Return [X, Y] of the center of cell containing provided text 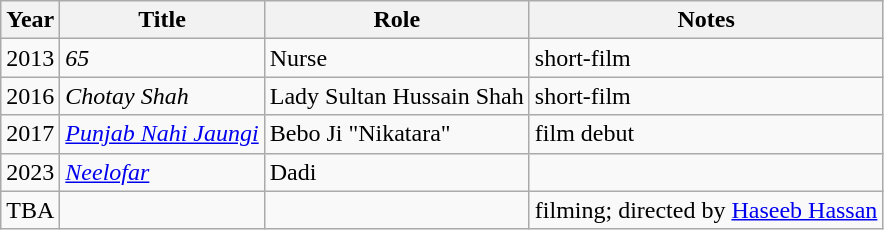
Notes [706, 20]
65 [162, 58]
Nurse [396, 58]
TBA [30, 210]
Punjab Nahi Jaungi [162, 134]
2017 [30, 134]
Role [396, 20]
Neelofar [162, 172]
film debut [706, 134]
Lady Sultan Hussain Shah [396, 96]
Dadi [396, 172]
2016 [30, 96]
2023 [30, 172]
filming; directed by Haseeb Hassan [706, 210]
Year [30, 20]
Bebo Ji "Nikatara" [396, 134]
Title [162, 20]
Chotay Shah [162, 96]
2013 [30, 58]
